Output the (x, y) coordinate of the center of the cell containing the given text.  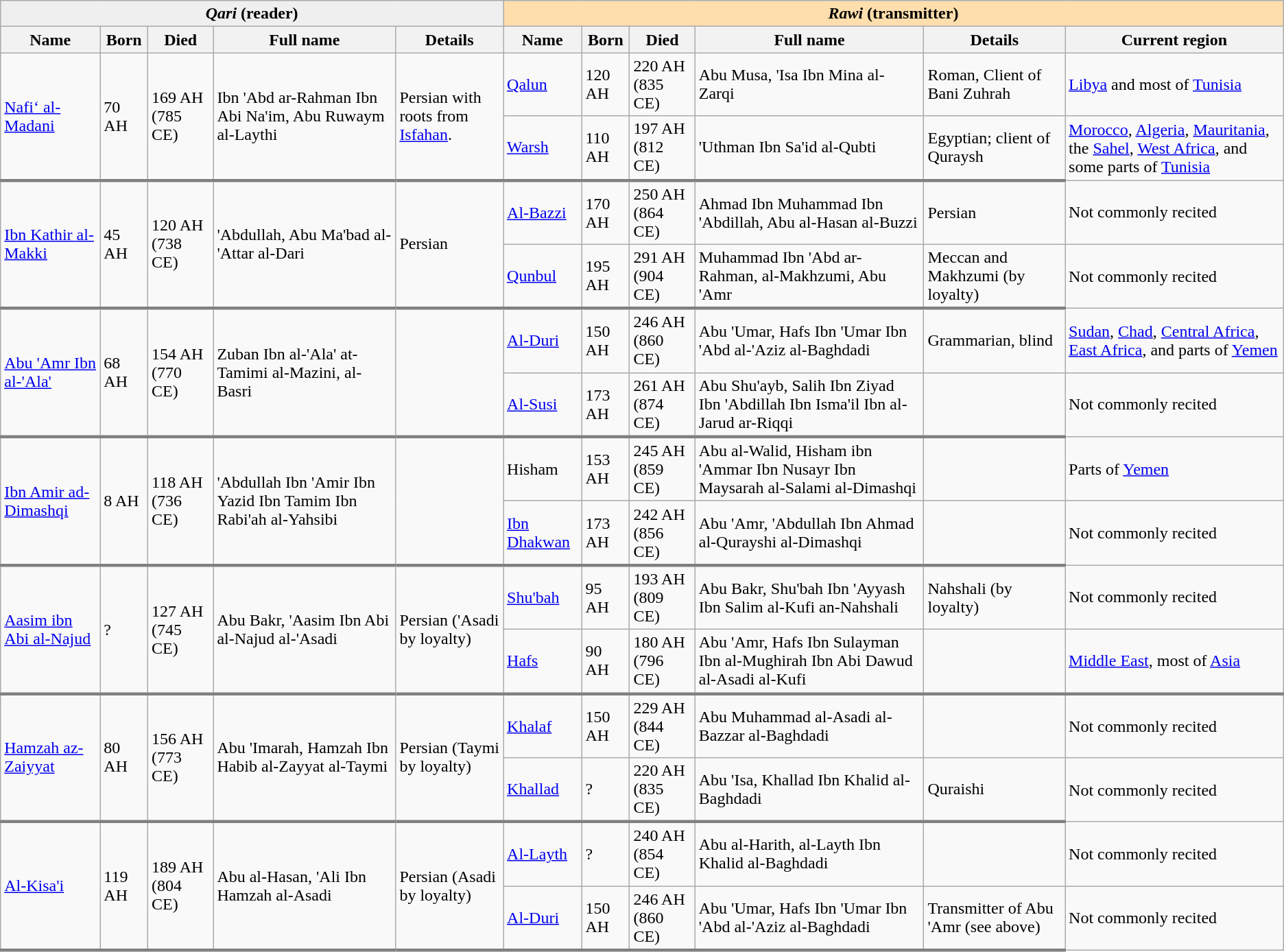
45 AH (124, 244)
Persian ('Asadi by loyalty) (450, 630)
Middle East, most of Asia (1174, 661)
Khalaf (543, 726)
119 AH (124, 886)
Aasim ibn Abi al-Najud (51, 630)
Qunbul (543, 276)
195 AH (606, 276)
Ibn Amir ad-Dimashqi (51, 501)
68 AH (124, 373)
Transmitter of Abu 'Amr (see above) (995, 918)
Shu'bah (543, 597)
Roman, Client of Bani Zuhrah (995, 84)
169 AH (785 CE) (181, 117)
197 AH (812 CE) (663, 148)
Grammarian, blind (995, 341)
Al-Bazzi (543, 212)
Abu 'Amr, Hafs Ibn Sulayman Ibn al-Mughirah Ibn Abi Dawud al-Asadi al-Kufi (809, 661)
240 AH (854 CE) (663, 854)
Libya and most of Tunisia (1174, 84)
Morocco, Algeria, Mauritania, the Sahel, West Africa, and some parts of Tunisia (1174, 148)
Abu 'Imarah, Hamzah Ibn Habib al-Zayyat al-Taymi (305, 757)
261 AH (874 CE) (663, 405)
Abu 'Amr, 'Abdullah Ibn Ahmad al-Qurayshi al-Dimashqi (809, 533)
Al-Kisa'i (51, 886)
'Abdullah Ibn 'Amir Ibn Yazid Ibn Tamim Ibn Rabi'ah al-Yahsibi (305, 501)
Hafs (543, 661)
95 AH (606, 597)
127 AH (745 CE) (181, 630)
Zuban Ibn al-'Ala' at-Tamimi al-Mazini, al-Basri (305, 373)
Persian with roots from Isfahan. (450, 117)
Warsh (543, 148)
Quraishi (995, 790)
120 AH (606, 84)
Egyptian; client of Quraysh (995, 148)
Persian (Taymi by loyalty) (450, 757)
Parts of Yemen (1174, 469)
Abu 'Amr Ibn al-'Ala' (51, 373)
Ibn 'Abd ar-Rahman Ibn Abi Na'im, Abu Ruwaym al-Laythi (305, 117)
Rawi (transmitter) (894, 14)
153 AH (606, 469)
173AH (606, 405)
291 AH (904 CE) (663, 276)
80 AH (124, 757)
120 AH (738 CE) (181, 244)
Abu 'Isa, Khallad Ibn Khalid al-Baghdadi (809, 790)
110 AH (606, 148)
Current region (1174, 40)
154 AH (770 CE) (181, 373)
Abu al-Hasan, 'Ali Ibn Hamzah al-Asadi (305, 886)
250 AH (864 CE) (663, 212)
Abu Bakr, Shu'bah Ibn 'Ayyash Ibn Salim al-Kufi an-Nahshali (809, 597)
Hisham (543, 469)
189 AH (804 CE) (181, 886)
'Uthman Ibn Sa'id al-Qubti (809, 148)
170 AH (606, 212)
Ibn Kathir al-Makki (51, 244)
118 AH (736 CE) (181, 501)
Ahmad Ibn Muhammad Ibn 'Abdillah, Abu al-Hasan al-Buzzi (809, 212)
70 AH (124, 117)
Meccan and Makhzumi (by loyalty) (995, 276)
8 AH (124, 501)
Khallad (543, 790)
Al-Susi (543, 405)
Ibn Dhakwan (543, 533)
Abu al-Walid, Hisham ibn 'Ammar Ibn Nusayr Ibn Maysarah al-Salami al-Dimashqi (809, 469)
245 AH (859 CE) (663, 469)
Nafi‘ al-Madani (51, 117)
Qalun (543, 84)
173 AH (606, 533)
242 AH (856 CE) (663, 533)
Abu Shu'ayb, Salih Ibn Ziyad Ibn 'Abdillah Ibn Isma'il Ibn al-Jarud ar-Riqqi (809, 405)
Abu al-Harith, al-Layth Ibn Khalid al-Baghdadi (809, 854)
Abu Musa, 'Isa Ibn Mina al-Zarqi (809, 84)
180 AH (796 CE) (663, 661)
229 AH (844 CE) (663, 726)
Qari (reader) (252, 14)
Nahshali (by loyalty) (995, 597)
Abu Muhammad al-Asadi al-Bazzar al-Baghdadi (809, 726)
Sudan, Chad, Central Africa, East Africa, and parts of Yemen (1174, 341)
Abu Bakr, 'Aasim Ibn Abi al-Najud al-'Asadi (305, 630)
90 AH (606, 661)
Persian (Asadi by loyalty) (450, 886)
156 AH (773 CE) (181, 757)
Al-Layth (543, 854)
'Abdullah, Abu Ma'bad al-'Attar al-Dari (305, 244)
Muhammad Ibn 'Abd ar-Rahman, al-Makhzumi, Abu 'Amr (809, 276)
Hamzah az-Zaiyyat (51, 757)
193 AH (809 CE) (663, 597)
